Identify which cell holds the provided text, then report its (X, Y) central coordinate. 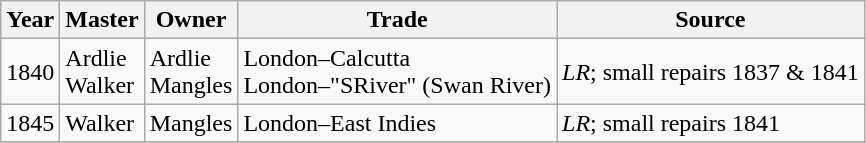
LR; small repairs 1841 (711, 123)
London–CalcuttaLondon–"SRiver" (Swan River) (398, 72)
1845 (30, 123)
LR; small repairs 1837 & 1841 (711, 72)
Master (102, 20)
ArdlieWalker (102, 72)
Year (30, 20)
Source (711, 20)
London–East Indies (398, 123)
Mangles (191, 123)
ArdlieMangles (191, 72)
1840 (30, 72)
Owner (191, 20)
Walker (102, 123)
Trade (398, 20)
